Detect which cell encompasses the target text, then output its [x, y] center coordinate. 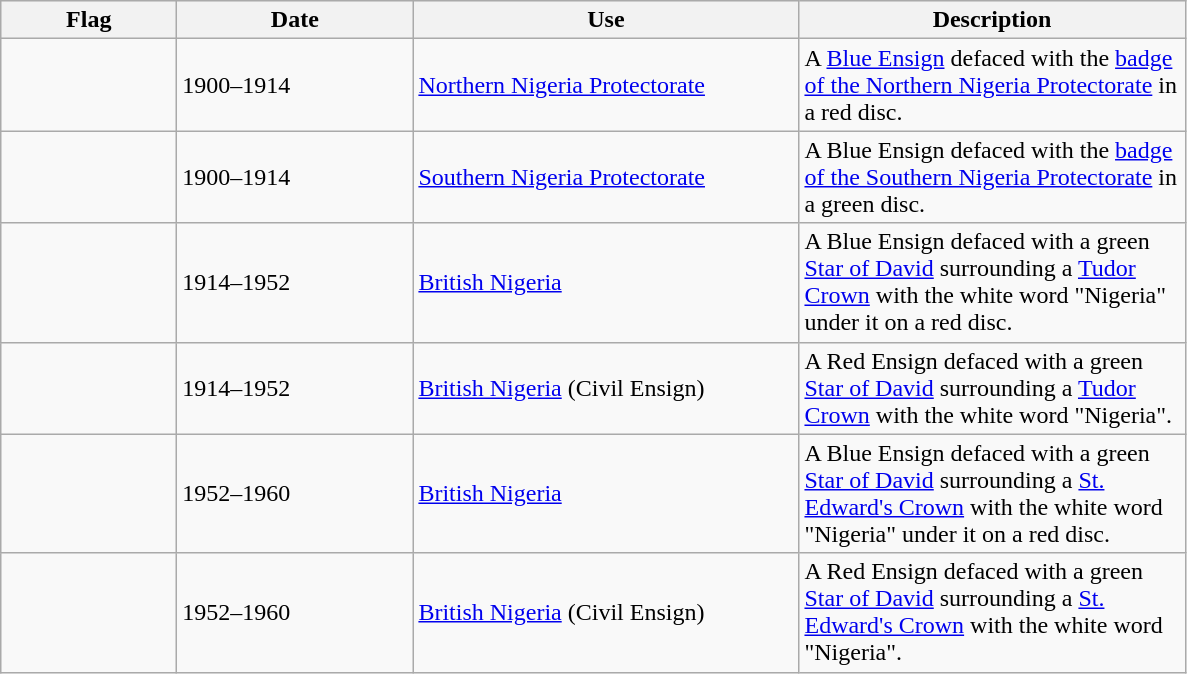
A Red Ensign defaced with a green Star of David surrounding a Tudor Crown with the white word "Nigeria". [992, 388]
A Blue Ensign defaced with a green Star of David surrounding a St. Edward's Crown with the white word "Nigeria" under it on a red disc. [992, 494]
Southern Nigeria Protectorate [606, 177]
A Blue Ensign defaced with the badge of the Northern Nigeria Protectorate in a red disc. [992, 85]
A Blue Ensign defaced with the badge of the Southern Nigeria Protectorate in a green disc. [992, 177]
Northern Nigeria Protectorate [606, 85]
A Red Ensign defaced with a green Star of David surrounding a St. Edward's Crown with the white word "Nigeria". [992, 612]
A Blue Ensign defaced with a green Star of David surrounding a Tudor Crown with the white word "Nigeria" under it on a red disc. [992, 282]
Flag [89, 20]
Description [992, 20]
Date [295, 20]
Use [606, 20]
